Pinpoint the cell where the given text exists, returning its [x, y] midpoint coordinate. 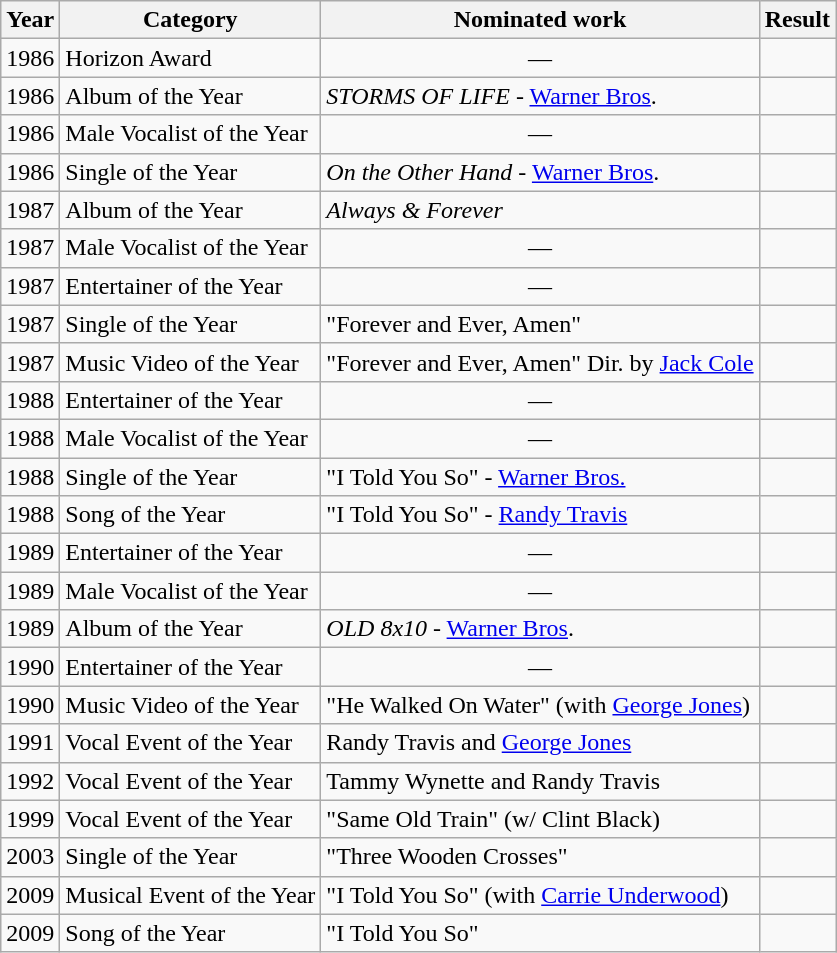
1992 [30, 781]
OLD 8x10 - Warner Bros. [540, 629]
"Three Wooden Crosses" [540, 857]
"Forever and Ever, Amen" Dir. by Jack Cole [540, 362]
Tammy Wynette and Randy Travis [540, 781]
"He Walked On Water" (with George Jones) [540, 705]
Result [797, 20]
1991 [30, 743]
"I Told You So" - Warner Bros. [540, 477]
1999 [30, 819]
"I Told You So" (with Carrie Underwood) [540, 895]
Horizon Award [190, 58]
STORMS OF LIFE - Warner Bros. [540, 96]
"Same Old Train" (w/ Clint Black) [540, 819]
Always & Forever [540, 210]
Musical Event of the Year [190, 895]
On the Other Hand - Warner Bros. [540, 172]
Category [190, 20]
Nominated work [540, 20]
Year [30, 20]
"I Told You So" - Randy Travis [540, 515]
"I Told You So" [540, 933]
2003 [30, 857]
Randy Travis and George Jones [540, 743]
"Forever and Ever, Amen" [540, 324]
